Return the [X, Y] coordinate for the center point of the cell that contains the specified text.  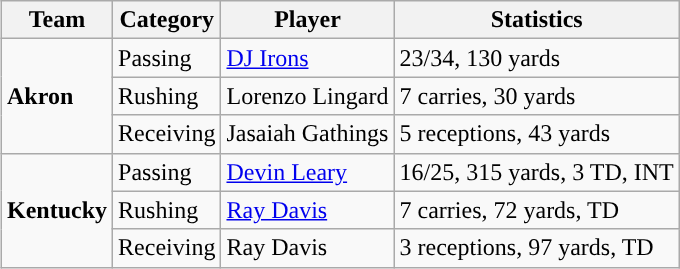
Kentucky [58, 210]
7 carries, 30 yards [536, 96]
5 receptions, 43 yards [536, 134]
23/34, 130 yards [536, 58]
DJ Irons [308, 58]
Akron [58, 96]
Statistics [536, 20]
Category [167, 20]
Team [58, 20]
7 carries, 72 yards, TD [536, 210]
3 receptions, 97 yards, TD [536, 248]
Jasaiah Gathings [308, 134]
Lorenzo Lingard [308, 96]
Devin Leary [308, 172]
16/25, 315 yards, 3 TD, INT [536, 172]
Player [308, 20]
